Provide the [x, y] coordinate of the cell's center where the given text is located.  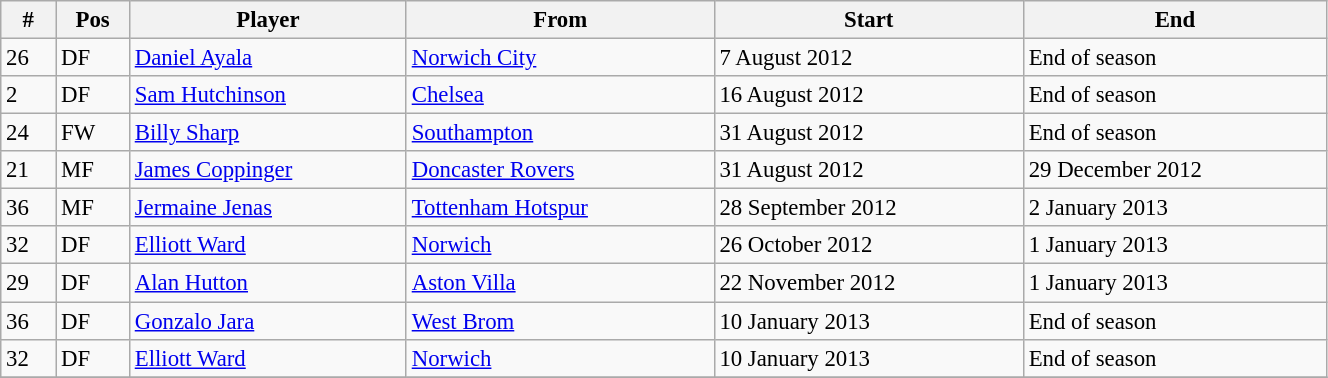
21 [28, 170]
Aston Villa [560, 283]
7 August 2012 [868, 58]
FW [93, 133]
22 November 2012 [868, 283]
Player [268, 20]
James Coppinger [268, 170]
16 August 2012 [868, 95]
West Brom [560, 321]
24 [28, 133]
Chelsea [560, 95]
Norwich City [560, 58]
2 [28, 95]
Daniel Ayala [268, 58]
28 September 2012 [868, 208]
Tottenham Hotspur [560, 208]
Sam Hutchinson [268, 95]
Jermaine Jenas [268, 208]
Alan Hutton [268, 283]
Start [868, 20]
2 January 2013 [1174, 208]
26 [28, 58]
Billy Sharp [268, 133]
26 October 2012 [868, 245]
29 December 2012 [1174, 170]
End [1174, 20]
Pos [93, 20]
29 [28, 283]
# [28, 20]
Doncaster Rovers [560, 170]
Southampton [560, 133]
Gonzalo Jara [268, 321]
From [560, 20]
